Identify which cell holds the provided text, then report its (X, Y) central coordinate. 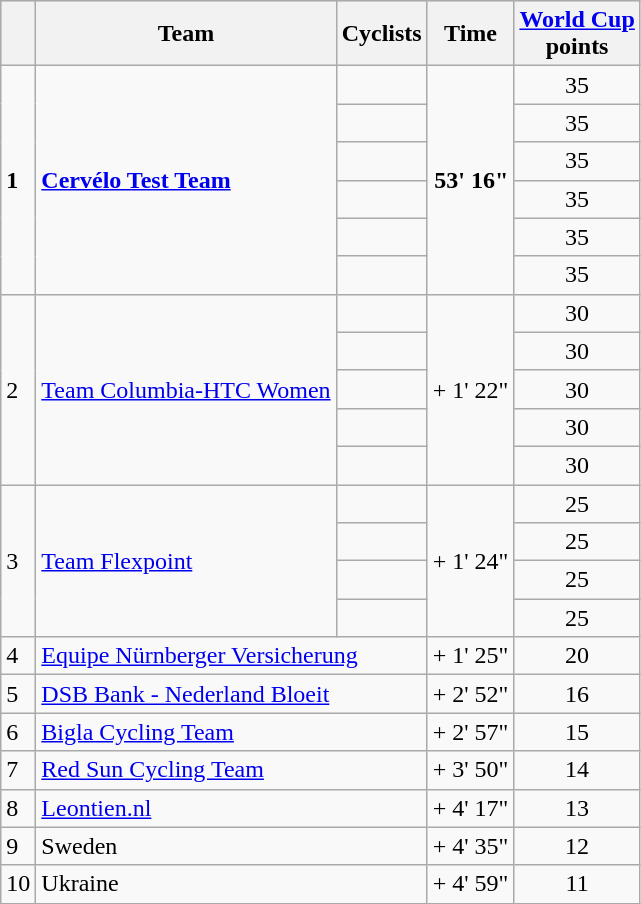
9 (18, 846)
Cervélo Test Team (186, 180)
Team Columbia-HTC Women (186, 389)
+ 2' 57" (470, 732)
+ 4' 59" (470, 884)
+ 2' 52" (470, 694)
11 (577, 884)
10 (18, 884)
+ 1' 25" (470, 656)
Ukraine (232, 884)
Team Flexpoint (186, 560)
8 (18, 808)
7 (18, 770)
4 (18, 656)
20 (577, 656)
15 (577, 732)
+ 1' 22" (470, 389)
Bigla Cycling Team (232, 732)
World Cuppoints (577, 34)
1 (18, 180)
2 (18, 389)
Leontien.nl (232, 808)
5 (18, 694)
Time (470, 34)
53' 16" (470, 180)
+ 4' 35" (470, 846)
+ 3' 50" (470, 770)
+ 1' 24" (470, 560)
3 (18, 560)
Cyclists (382, 34)
16 (577, 694)
6 (18, 732)
Red Sun Cycling Team (232, 770)
Sweden (232, 846)
14 (577, 770)
Team (186, 34)
13 (577, 808)
+ 4' 17" (470, 808)
Equipe Nürnberger Versicherung (232, 656)
12 (577, 846)
DSB Bank - Nederland Bloeit (232, 694)
